Extract the (x, y) coordinate from the center of the cell holding the provided text.  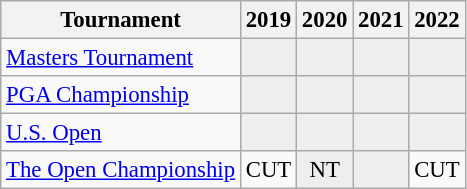
2019 (268, 20)
Tournament (121, 20)
U.S. Open (121, 133)
NT (325, 170)
2022 (437, 20)
2020 (325, 20)
2021 (381, 20)
PGA Championship (121, 95)
Masters Tournament (121, 58)
The Open Championship (121, 170)
